Determine the [x, y] coordinate at the center of the cell enclosing the given text.  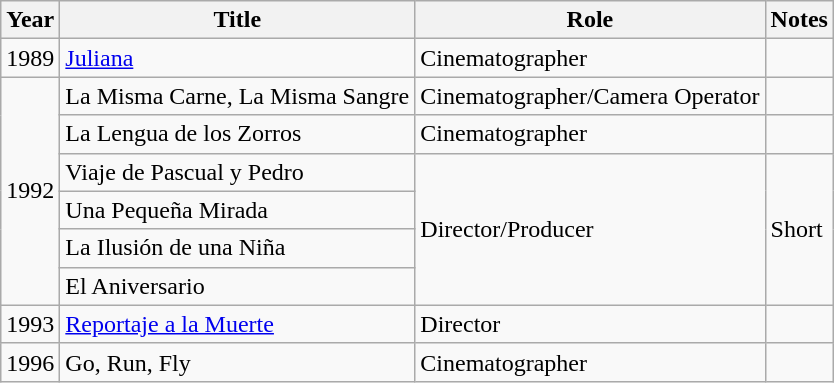
Go, Run, Fly [238, 362]
1992 [30, 191]
La Misma Carne, La Misma Sangre [238, 96]
1996 [30, 362]
Director [590, 324]
Una Pequeña Mirada [238, 210]
Director/Producer [590, 229]
Viaje de Pascual y Pedro [238, 172]
La Ilusión de una Niña [238, 248]
Notes [799, 20]
El Aniversario [238, 286]
Juliana [238, 58]
1993 [30, 324]
Cinematographer/Camera Operator [590, 96]
Year [30, 20]
1989 [30, 58]
Reportaje a la Muerte [238, 324]
La Lengua de los Zorros [238, 134]
Title [238, 20]
Short [799, 229]
Role [590, 20]
